Pinpoint the cell where the given text exists, returning its (X, Y) midpoint coordinate. 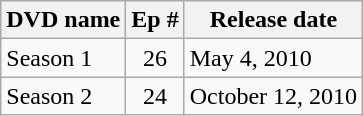
Ep # (155, 20)
Release date (273, 20)
May 4, 2010 (273, 58)
DVD name (64, 20)
Season 1 (64, 58)
24 (155, 96)
Season 2 (64, 96)
26 (155, 58)
October 12, 2010 (273, 96)
